Capture the cell that displays the provided text and extract its (X, Y) central coordinate. 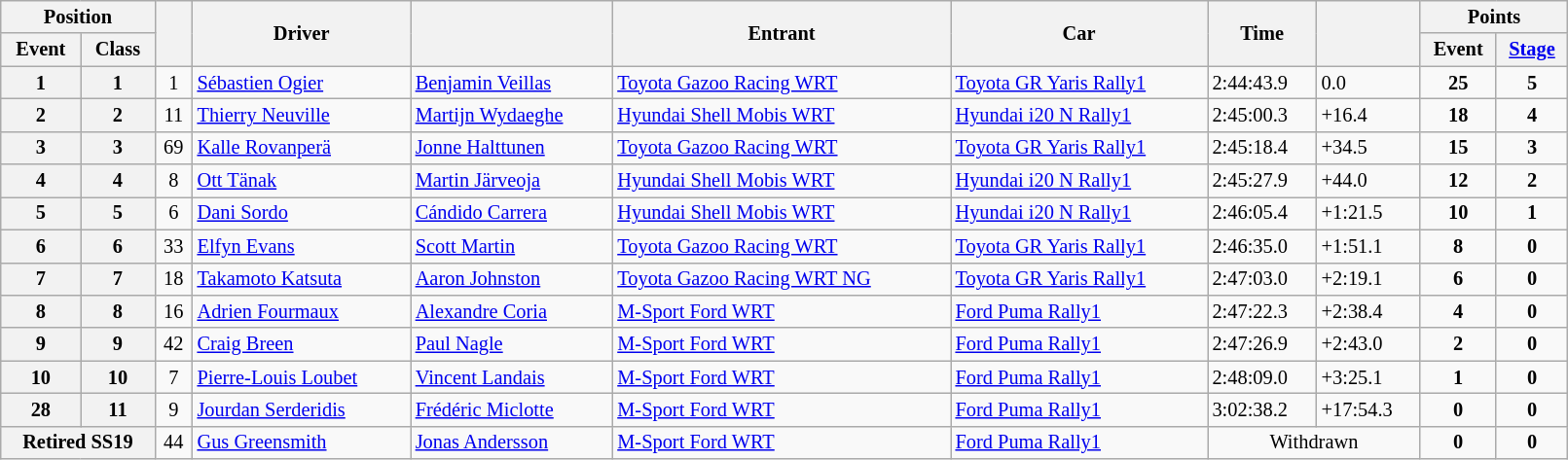
+2:19.1 (1368, 279)
Dani Sordo (302, 213)
Alexandre Coria (512, 311)
2:47:26.9 (1262, 344)
Martijn Wydaeghe (512, 115)
Frédéric Miclotte (512, 409)
+2:43.0 (1368, 344)
Sébastien Ogier (302, 83)
Driver (302, 33)
Takamoto Katsuta (302, 279)
Kalle Rovanperä (302, 148)
2:45:18.4 (1262, 148)
Thierry Neuville (302, 115)
Vincent Landais (512, 377)
Jonne Halttunen (512, 148)
+3:25.1 (1368, 377)
3:02:38.2 (1262, 409)
44 (173, 442)
Martin Järveoja (512, 181)
+2:38.4 (1368, 311)
+1:51.1 (1368, 246)
Aaron Johnston (512, 279)
Benjamin Veillas (512, 83)
Entrant (781, 33)
2:47:22.3 (1262, 311)
Withdrawn (1314, 442)
69 (173, 148)
Adrien Fourmaux (302, 311)
Car (1079, 33)
Toyota Gazoo Racing WRT NG (781, 279)
Position (78, 17)
Class (118, 50)
Craig Breen (302, 344)
Jonas Andersson (512, 442)
Gus Greensmith (302, 442)
2:46:05.4 (1262, 213)
+16.4 (1368, 115)
2:45:27.9 (1262, 181)
Jourdan Serderidis (302, 409)
2:46:35.0 (1262, 246)
2:45:00.3 (1262, 115)
28 (41, 409)
42 (173, 344)
0.0 (1368, 83)
Elfyn Evans (302, 246)
12 (1458, 181)
+1:21.5 (1368, 213)
15 (1458, 148)
Ott Tänak (302, 181)
2:48:09.0 (1262, 377)
Points (1494, 17)
Paul Nagle (512, 344)
Cándido Carrera (512, 213)
+17:54.3 (1368, 409)
+44.0 (1368, 181)
2:44:43.9 (1262, 83)
16 (173, 311)
Retired SS19 (78, 442)
Pierre-Louis Loubet (302, 377)
33 (173, 246)
Time (1262, 33)
Stage (1532, 50)
25 (1458, 83)
2:47:03.0 (1262, 279)
Scott Martin (512, 246)
+34.5 (1368, 148)
